From the cell containing the given text, extract its center point as [x, y] coordinate. 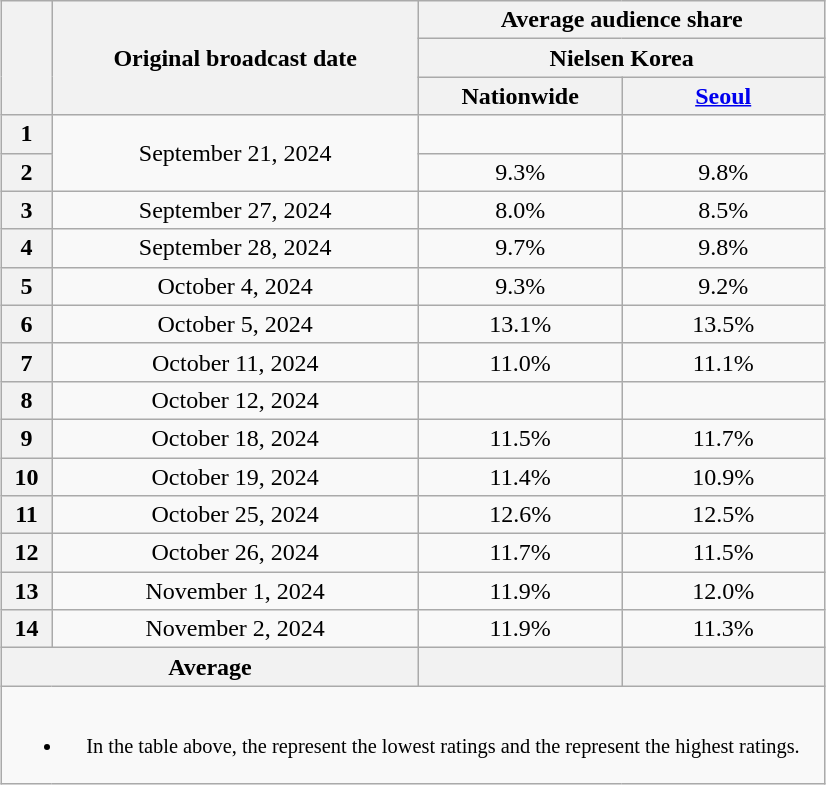
Average [210, 667]
3 [26, 210]
In the table above, the represent the lowest ratings and the represent the highest ratings. [413, 735]
11.3% [724, 629]
October 19, 2024 [236, 477]
Average audience share [622, 20]
9 [26, 438]
12 [26, 553]
2 [26, 172]
12.0% [724, 591]
8.5% [724, 210]
November 1, 2024 [236, 591]
Seoul [724, 96]
12.6% [520, 515]
8.0% [520, 210]
October 12, 2024 [236, 400]
6 [26, 324]
11.0% [520, 362]
11.4% [520, 477]
October 5, 2024 [236, 324]
5 [26, 286]
September 28, 2024 [236, 248]
October 4, 2024 [236, 286]
10 [26, 477]
Original broadcast date [236, 58]
September 21, 2024 [236, 153]
Nationwide [520, 96]
October 25, 2024 [236, 515]
9.7% [520, 248]
14 [26, 629]
4 [26, 248]
8 [26, 400]
Nielsen Korea [622, 58]
October 11, 2024 [236, 362]
12.5% [724, 515]
October 18, 2024 [236, 438]
13 [26, 591]
October 26, 2024 [236, 553]
November 2, 2024 [236, 629]
September 27, 2024 [236, 210]
11.1% [724, 362]
9.2% [724, 286]
11 [26, 515]
1 [26, 134]
10.9% [724, 477]
13.5% [724, 324]
7 [26, 362]
13.1% [520, 324]
